Scan for the cell matching the given text and deliver its (x, y) coordinate at center. 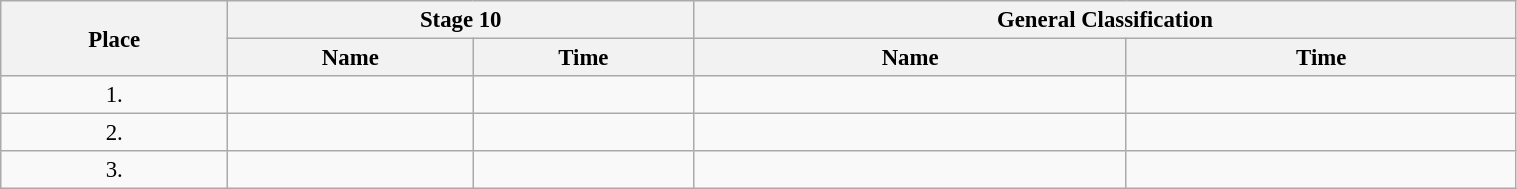
General Classification (1105, 20)
Place (114, 38)
Stage 10 (461, 20)
2. (114, 133)
1. (114, 95)
3. (114, 170)
